Identify which cell holds the provided text, then report its (x, y) central coordinate. 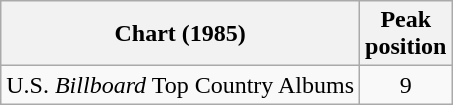
Peakposition (406, 34)
Chart (1985) (180, 34)
9 (406, 85)
U.S. Billboard Top Country Albums (180, 85)
